Identify which cell holds the provided text, then report its (x, y) central coordinate. 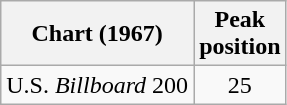
Peakposition (240, 34)
U.S. Billboard 200 (98, 85)
25 (240, 85)
Chart (1967) (98, 34)
